Identify which cell holds the provided text, then report its [X, Y] central coordinate. 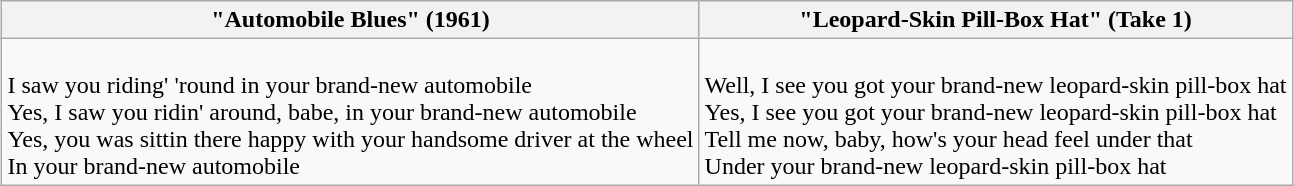
"Automobile Blues" (1961) [350, 20]
"Leopard-Skin Pill-Box Hat" (Take 1) [996, 20]
